Detect which cell encompasses the target text, then output its [x, y] center coordinate. 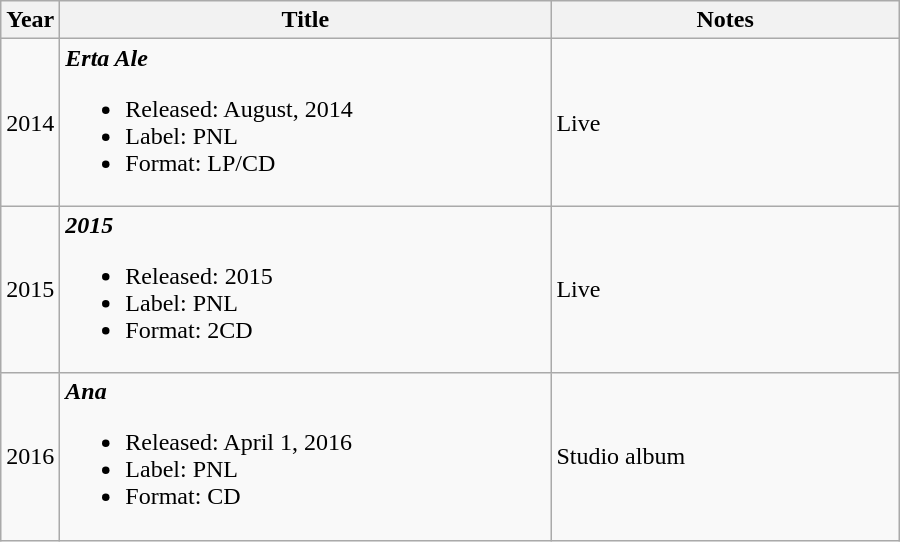
AnaReleased: April 1, 2016Label: PNL Format: CD [306, 456]
Year [30, 20]
2015 [30, 290]
Studio album [726, 456]
Erta AleReleased: August, 2014Label: PNL Format: LP/CD [306, 122]
2014 [30, 122]
Notes [726, 20]
Title [306, 20]
2016 [30, 456]
2015Released: 2015Label: PNL Format: 2CD [306, 290]
